Capture the cell that displays the provided text and extract its (X, Y) central coordinate. 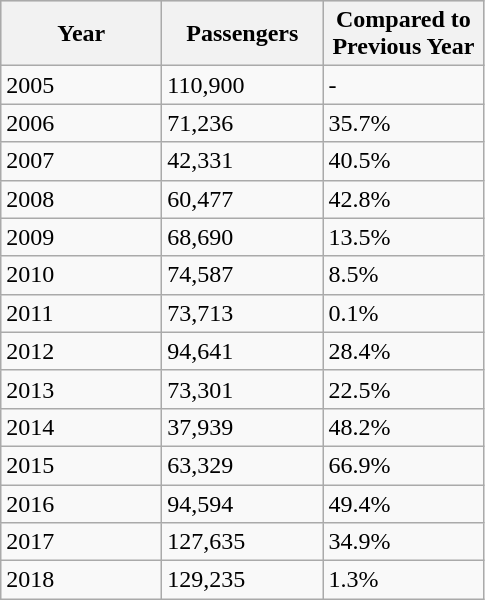
2007 (82, 161)
22.5% (404, 389)
- (404, 85)
37,939 (242, 427)
74,587 (242, 275)
Compared to Previous Year (404, 34)
0.1% (404, 313)
63,329 (242, 465)
2012 (82, 351)
2010 (82, 275)
13.5% (404, 237)
110,900 (242, 85)
28.4% (404, 351)
34.9% (404, 542)
2011 (82, 313)
2016 (82, 503)
2017 (82, 542)
2008 (82, 199)
Year (82, 34)
2006 (82, 123)
48.2% (404, 427)
2018 (82, 580)
1.3% (404, 580)
94,641 (242, 351)
73,301 (242, 389)
68,690 (242, 237)
2013 (82, 389)
40.5% (404, 161)
Passengers (242, 34)
127,635 (242, 542)
42.8% (404, 199)
42,331 (242, 161)
49.4% (404, 503)
2015 (82, 465)
129,235 (242, 580)
2014 (82, 427)
66.9% (404, 465)
73,713 (242, 313)
94,594 (242, 503)
35.7% (404, 123)
71,236 (242, 123)
2005 (82, 85)
60,477 (242, 199)
8.5% (404, 275)
2009 (82, 237)
